Identify which cell holds the provided text, then report its (x, y) central coordinate. 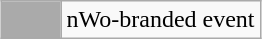
nWo-branded event (160, 20)
